Scan for the cell matching the given text and deliver its [X, Y] coordinate at center. 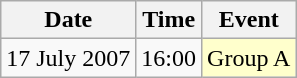
17 July 2007 [68, 58]
Group A [249, 58]
Event [249, 20]
Date [68, 20]
16:00 [169, 58]
Time [169, 20]
